Scan for the cell matching the given text and deliver its (X, Y) coordinate at center. 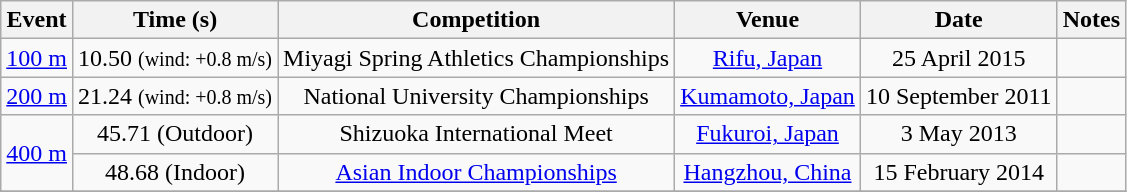
10 September 2011 (958, 96)
21.24 (wind: +0.8 m/s) (174, 96)
25 April 2015 (958, 58)
100 m (37, 58)
Time (s) (174, 20)
400 m (37, 153)
Hangzhou, China (768, 172)
Event (37, 20)
3 May 2013 (958, 134)
45.71 (Outdoor) (174, 134)
Miyagi Spring Athletics Championships (476, 58)
10.50 (wind: +0.8 m/s) (174, 58)
National University Championships (476, 96)
Notes (1091, 20)
Date (958, 20)
200 m (37, 96)
Fukuroi, Japan (768, 134)
Competition (476, 20)
Kumamoto, Japan (768, 96)
Asian Indoor Championships (476, 172)
Shizuoka International Meet (476, 134)
15 February 2014 (958, 172)
Venue (768, 20)
Rifu, Japan (768, 58)
48.68 (Indoor) (174, 172)
